Return the [X, Y] coordinate for the center point of the cell that contains the specified text.  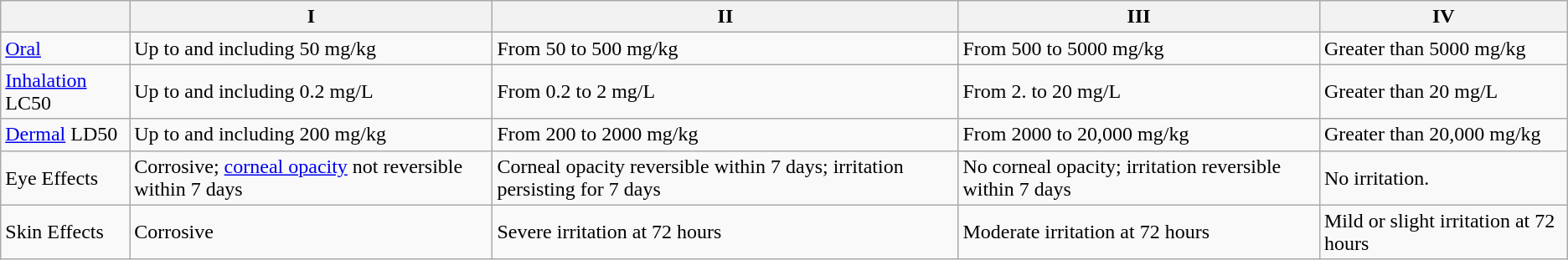
II [725, 17]
Greater than 20 mg/L [1443, 92]
Skin Effects [65, 232]
Corrosive [312, 232]
I [312, 17]
Corrosive; corneal opacity not reversible within 7 days [312, 177]
Dermal LD50 [65, 135]
From 2. to 20 mg/L [1139, 92]
From 200 to 2000 mg/kg [725, 135]
Up to and including 200 mg/kg [312, 135]
Up to and including 0.2 mg/L [312, 92]
IV [1443, 17]
Eye Effects [65, 177]
Up to and including 50 mg/kg [312, 48]
No corneal opacity; irritation reversible within 7 days [1139, 177]
From 500 to 5000 mg/kg [1139, 48]
Mild or slight irritation at 72 hours [1443, 232]
Greater than 5000 mg/kg [1443, 48]
Inhalation LC50 [65, 92]
Moderate irritation at 72 hours [1139, 232]
From 2000 to 20,000 mg/kg [1139, 135]
Severe irritation at 72 hours [725, 232]
Oral [65, 48]
Greater than 20,000 mg/kg [1443, 135]
From 50 to 500 mg/kg [725, 48]
Corneal opacity reversible within 7 days; irritation persisting for 7 days [725, 177]
From 0.2 to 2 mg/L [725, 92]
III [1139, 17]
No irritation. [1443, 177]
